For the text-containing cell, return its midpoint in (x, y) coordinate format. 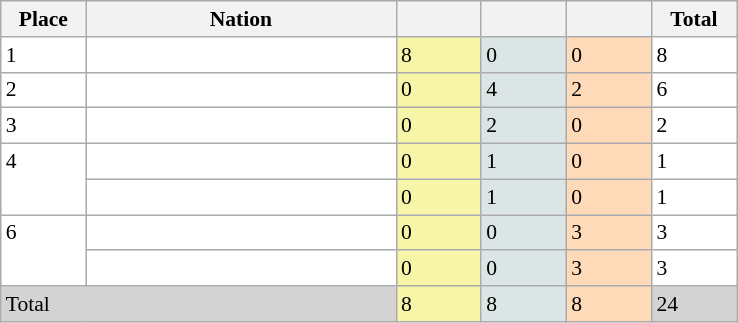
24 (694, 304)
Place (44, 19)
Nation (241, 19)
